Scan for the cell matching the given text and deliver its (X, Y) coordinate at center. 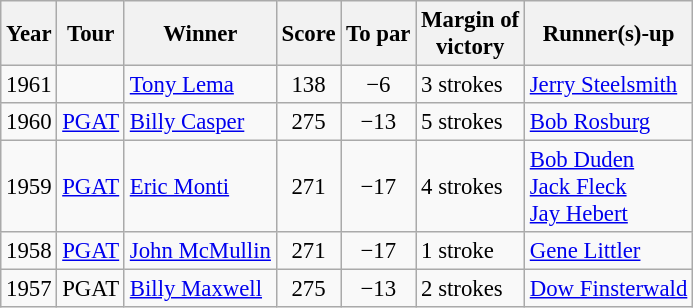
Billy Maxwell (200, 289)
1958 (29, 251)
−6 (378, 85)
Bob Rosburg (608, 122)
138 (308, 85)
Margin ofvictory (470, 34)
1959 (29, 187)
Runner(s)-up (608, 34)
Year (29, 34)
Eric Monti (200, 187)
Winner (200, 34)
1961 (29, 85)
Score (308, 34)
Gene Littler (608, 251)
Tour (91, 34)
Jerry Steelsmith (608, 85)
Bob Duden Jack Fleck Jay Hebert (608, 187)
Dow Finsterwald (608, 289)
1 stroke (470, 251)
To par (378, 34)
3 strokes (470, 85)
John McMullin (200, 251)
Tony Lema (200, 85)
1957 (29, 289)
4 strokes (470, 187)
1960 (29, 122)
2 strokes (470, 289)
Billy Casper (200, 122)
5 strokes (470, 122)
